Pinpoint the cell where the given text exists, returning its [x, y] midpoint coordinate. 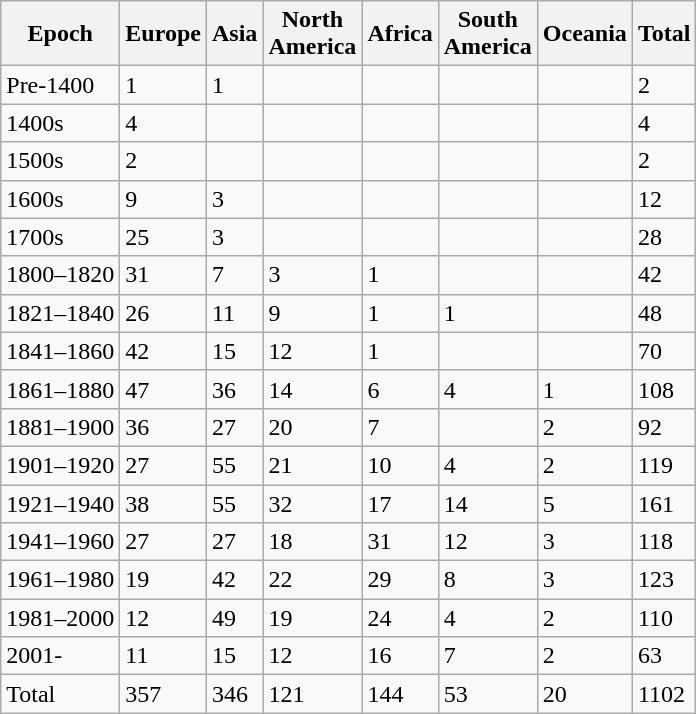
1961–1980 [60, 580]
161 [664, 503]
38 [164, 503]
32 [312, 503]
121 [312, 694]
1921–1940 [60, 503]
63 [664, 656]
Europe [164, 34]
123 [664, 580]
1821–1840 [60, 313]
Pre-1400 [60, 85]
1800–1820 [60, 275]
1941–1960 [60, 542]
1901–1920 [60, 465]
22 [312, 580]
118 [664, 542]
1600s [60, 199]
6 [400, 389]
Asia [234, 34]
Epoch [60, 34]
1400s [60, 123]
16 [400, 656]
26 [164, 313]
119 [664, 465]
18 [312, 542]
110 [664, 618]
29 [400, 580]
1881–1900 [60, 427]
5 [584, 503]
1841–1860 [60, 351]
17 [400, 503]
1500s [60, 161]
47 [164, 389]
92 [664, 427]
10 [400, 465]
346 [234, 694]
North America [312, 34]
70 [664, 351]
2001- [60, 656]
49 [234, 618]
28 [664, 237]
8 [488, 580]
48 [664, 313]
1700s [60, 237]
144 [400, 694]
Africa [400, 34]
108 [664, 389]
1981–2000 [60, 618]
Oceania [584, 34]
1861–1880 [60, 389]
53 [488, 694]
24 [400, 618]
357 [164, 694]
South America [488, 34]
21 [312, 465]
1102 [664, 694]
25 [164, 237]
